Capture the cell that displays the provided text and extract its [x, y] central coordinate. 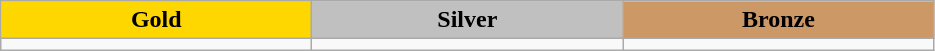
Silver [468, 20]
Gold [156, 20]
Bronze [778, 20]
